Search for the cell housing the specified text and yield its [X, Y] center coordinate. 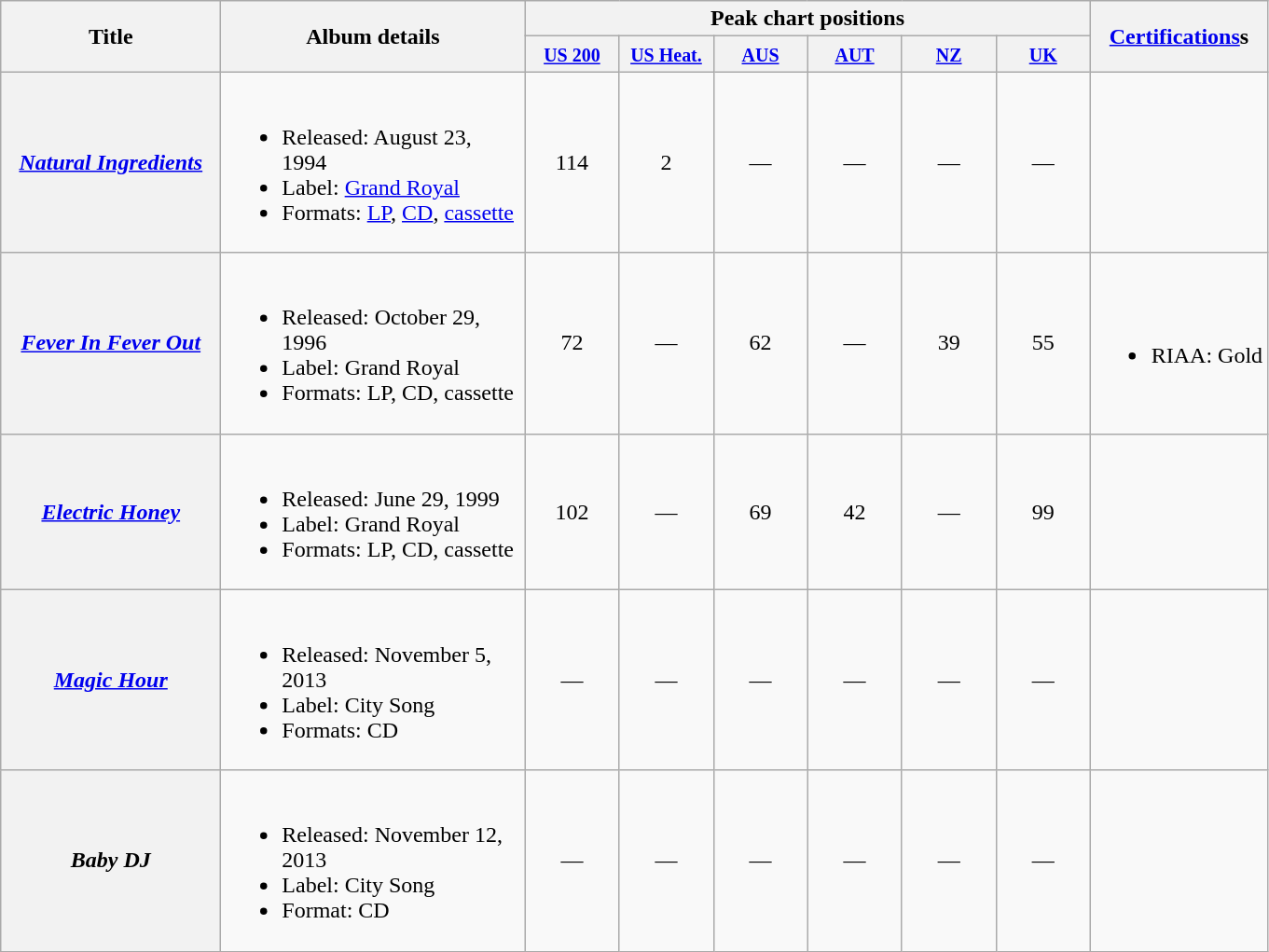
Title [111, 36]
UK [1042, 54]
US Heat. [666, 54]
Fever In Fever Out [111, 343]
2 [666, 162]
Released: November 12, 2013Label: City SongFormat: CD [373, 861]
62 [761, 343]
99 [1042, 511]
42 [854, 511]
55 [1042, 343]
Album details [373, 36]
AUS [761, 54]
AUT [854, 54]
Peak chart positions [807, 19]
Natural Ingredients [111, 162]
69 [761, 511]
RIAA: Gold [1179, 343]
Baby DJ [111, 861]
Released: August 23, 1994Label: Grand RoyalFormats: LP, CD, cassette [373, 162]
NZ [949, 54]
114 [572, 162]
39 [949, 343]
US 200 [572, 54]
Magic Hour [111, 680]
Released: October 29, 1996Label: Grand RoyalFormats: LP, CD, cassette [373, 343]
Electric Honey [111, 511]
72 [572, 343]
Certificationss [1179, 36]
Released: November 5, 2013Label: City SongFormats: CD [373, 680]
Released: June 29, 1999Label: Grand RoyalFormats: LP, CD, cassette [373, 511]
102 [572, 511]
